From the cell containing the given text, extract its center point as [X, Y] coordinate. 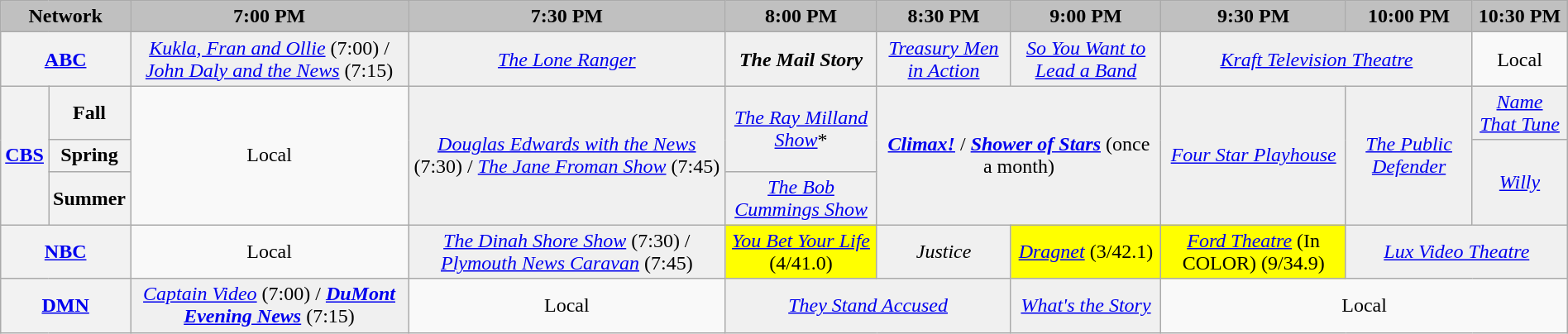
Captain Video (7:00) / DuMont Evening News (7:15) [270, 306]
NBC [66, 251]
10:00 PM [1408, 17]
Douglas Edwards with the News (7:30) / The Jane Froman Show (7:45) [567, 155]
Name That Tune [1520, 112]
Dragnet (3/42.1) [1086, 251]
ABC [66, 60]
CBS [25, 155]
Treasury Men in Action [944, 60]
The Mail Story [801, 60]
Summer [89, 198]
Willy [1520, 182]
Lux Video Theatre [1456, 251]
The Dinah Shore Show (7:30) / Plymouth News Caravan (7:45) [567, 251]
Network [66, 17]
Kukla, Fran and Ollie (7:00) / John Daly and the News (7:15) [270, 60]
What's the Story [1086, 306]
7:00 PM [270, 17]
10:30 PM [1520, 17]
Kraft Television Theatre [1317, 60]
Spring [89, 155]
So You Want to Lead a Band [1086, 60]
7:30 PM [567, 17]
Justice [944, 251]
The Bob Cummings Show [801, 198]
9:00 PM [1086, 17]
The Ray Milland Show* [801, 129]
Ford Theatre (In COLOR) (9/34.9) [1254, 251]
8:00 PM [801, 17]
They Stand Accused [868, 306]
You Bet Your Life (4/41.0) [801, 251]
Climax! / Shower of Stars (once a month) [1019, 155]
The Lone Ranger [567, 60]
Fall [89, 112]
DMN [66, 306]
The Public Defender [1408, 155]
9:30 PM [1254, 17]
8:30 PM [944, 17]
Four Star Playhouse [1254, 155]
